Scan for the cell matching the given text and deliver its [x, y] coordinate at center. 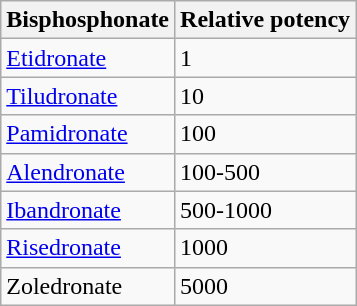
1000 [266, 248]
Risedronate [88, 248]
Alendronate [88, 172]
Ibandronate [88, 210]
1 [266, 58]
Tiludronate [88, 96]
Bisphosphonate [88, 20]
10 [266, 96]
Zoledronate [88, 286]
100 [266, 134]
5000 [266, 286]
500-1000 [266, 210]
Pamidronate [88, 134]
100-500 [266, 172]
Relative potency [266, 20]
Etidronate [88, 58]
